Return [X, Y] of the center of cell containing provided text 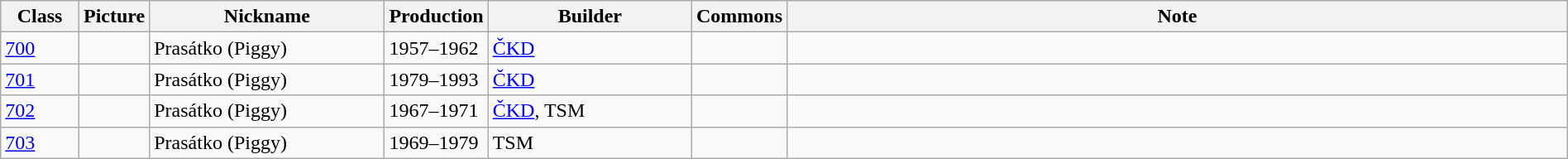
TSM [590, 142]
ČKD, TSM [590, 111]
Picture [114, 17]
1957–1962 [437, 48]
Builder [590, 17]
1967–1971 [437, 111]
Class [40, 17]
Production [437, 17]
1969–1979 [437, 142]
Commons [739, 17]
702 [40, 111]
700 [40, 48]
Note [1178, 17]
703 [40, 142]
Nickname [267, 17]
701 [40, 79]
1979–1993 [437, 79]
